Locate the cell with the specified text and output its (x, y) center coordinate. 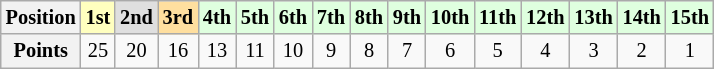
25 (98, 51)
2nd (136, 17)
1 (690, 51)
7th (331, 17)
13th (593, 17)
7 (407, 51)
Position (41, 17)
1st (98, 17)
9th (407, 17)
6 (450, 51)
8 (369, 51)
2 (642, 51)
4 (545, 51)
12th (545, 17)
11th (498, 17)
15th (690, 17)
3 (593, 51)
Points (41, 51)
9 (331, 51)
10 (293, 51)
5 (498, 51)
8th (369, 17)
14th (642, 17)
5th (255, 17)
4th (217, 17)
6th (293, 17)
16 (178, 51)
20 (136, 51)
11 (255, 51)
3rd (178, 17)
13 (217, 51)
10th (450, 17)
